Find where the given text appears and provide that cell's center as (X, Y) coordinate. 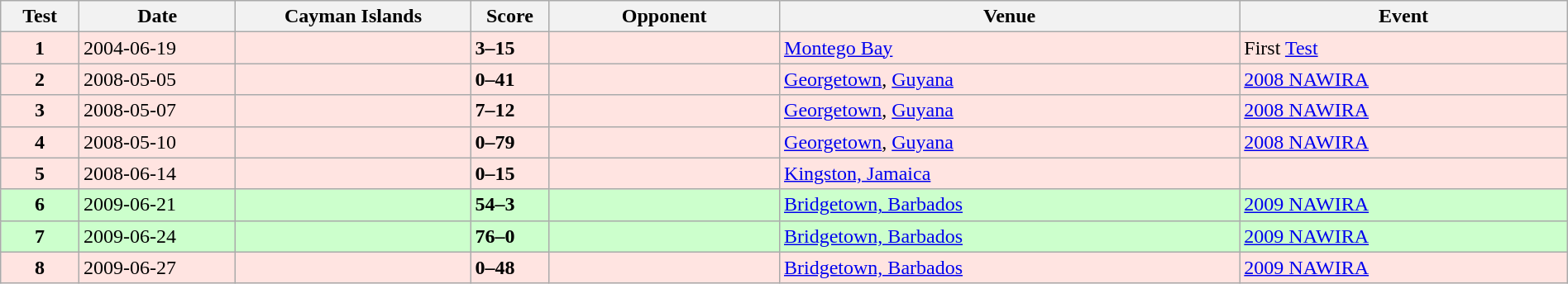
2 (40, 79)
3 (40, 111)
Montego Bay (1010, 48)
6 (40, 205)
Venue (1010, 17)
54–3 (509, 205)
76–0 (509, 236)
0–41 (509, 79)
0–79 (509, 142)
8 (40, 267)
4 (40, 142)
2008-05-07 (157, 111)
2009-06-24 (157, 236)
1 (40, 48)
2008-05-10 (157, 142)
Cayman Islands (353, 17)
5 (40, 173)
Opponent (665, 17)
7 (40, 236)
Kingston, Jamaica (1010, 173)
Score (509, 17)
2009-06-27 (157, 267)
First Test (1403, 48)
2008-06-14 (157, 173)
0–15 (509, 173)
3–15 (509, 48)
Date (157, 17)
7–12 (509, 111)
2004-06-19 (157, 48)
2009-06-21 (157, 205)
Event (1403, 17)
0–48 (509, 267)
Test (40, 17)
2008-05-05 (157, 79)
